Pinpoint the cell where the given text exists, returning its (X, Y) midpoint coordinate. 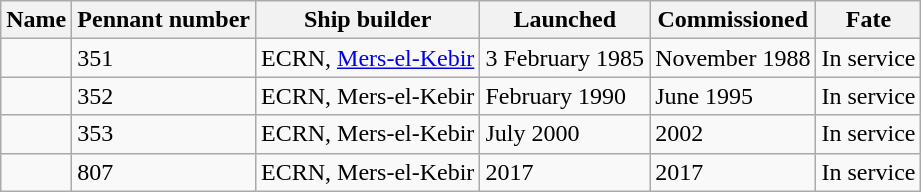
Commissioned (733, 20)
2002 (733, 134)
November 1988 (733, 58)
Ship builder (368, 20)
July 2000 (565, 134)
3 February 1985 (565, 58)
353 (164, 134)
Pennant number (164, 20)
351 (164, 58)
February 1990 (565, 96)
June 1995 (733, 96)
Fate (868, 20)
352 (164, 96)
807 (164, 172)
Launched (565, 20)
Name (36, 20)
